Capture the cell that displays the provided text and extract its [x, y] central coordinate. 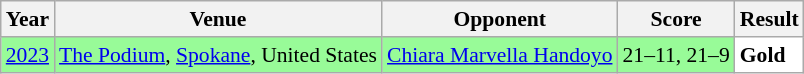
The Podium, Spokane, United States [218, 55]
2023 [28, 55]
Score [676, 19]
Gold [770, 55]
21–11, 21–9 [676, 55]
Result [770, 19]
Opponent [500, 19]
Year [28, 19]
Chiara Marvella Handoyo [500, 55]
Venue [218, 19]
